Determine the [x, y] coordinate at the center of the cell enclosing the given text.  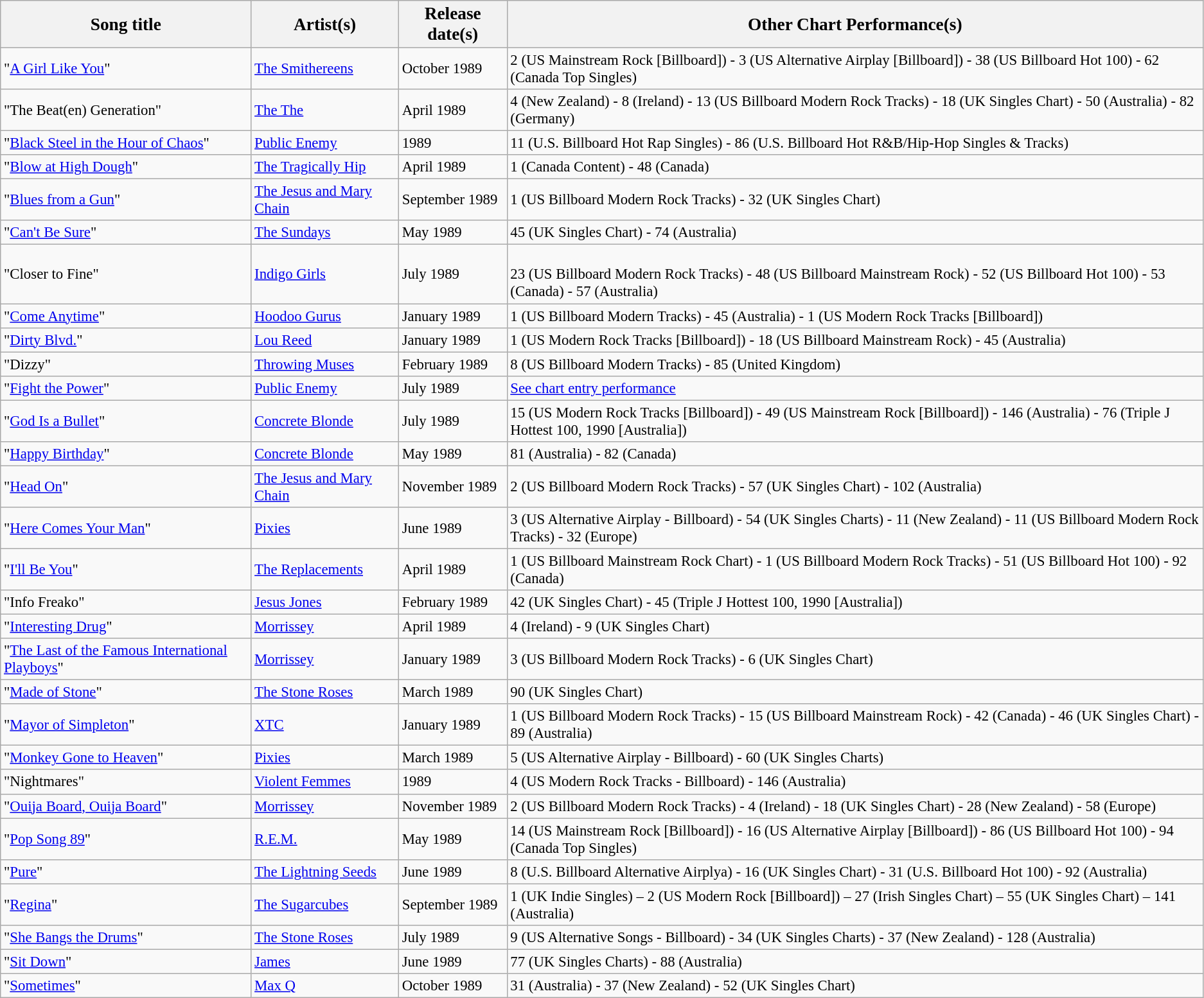
9 (US Alternative Songs - Billboard) - 34 (UK Singles Charts) - 37 (New Zealand) - 128 (Australia) [854, 938]
"Happy Birthday" [126, 454]
"A Girl Like You" [126, 69]
"Pop Song 89" [126, 839]
15 (US Modern Rock Tracks [Billboard]) - 49 (US Mainstream Rock [Billboard]) - 146 (Australia) - 76 (Triple J Hottest 100, 1990 [Australia]) [854, 421]
1 (UK Indie Singles) – 2 (US Modern Rock [Billboard]) – 27 (Irish Singles Chart) – 55 (UK Singles Chart) – 141 (Australia) [854, 904]
The Sugarcubes [325, 904]
"God Is a Bullet" [126, 421]
2 (US Billboard Modern Rock Tracks) - 4 (Ireland) - 18 (UK Singles Chart) - 28 (New Zealand) - 58 (Europe) [854, 806]
See chart entry performance [854, 388]
2 (US Mainstream Rock [Billboard]) - 3 (US Alternative Airplay [Billboard]) - 38 (US Billboard Hot 100) - 62 (Canada Top Singles) [854, 69]
"The Last of the Famous International Playboys" [126, 659]
"Dizzy" [126, 364]
1 (US Modern Rock Tracks [Billboard]) - 18 (US Billboard Mainstream Rock) - 45 (Australia) [854, 340]
Release date(s) [452, 24]
90 (UK Singles Chart) [854, 692]
"Interesting Drug" [126, 627]
James [325, 961]
Indigo Girls [325, 274]
"Dirty Blvd." [126, 340]
"Closer to Fine" [126, 274]
Jesus Jones [325, 602]
"I'll Be You" [126, 569]
Hoodoo Gurus [325, 316]
"Black Steel in the Hour of Chaos" [126, 143]
The Smithereens [325, 69]
5 (US Alternative Airplay - Billboard) - 60 (UK Singles Charts) [854, 758]
"Blow at High Dough" [126, 167]
"Nightmares" [126, 782]
8 (U.S. Billboard Alternative Airplya) - 16 (UK Singles Chart) - 31 (U.S. Billboard Hot 100) - 92 (Australia) [854, 871]
"Sit Down" [126, 961]
The Lightning Seeds [325, 871]
"The Beat(en) Generation" [126, 110]
The Replacements [325, 569]
Lou Reed [325, 340]
1 (US Billboard Modern Rock Tracks) - 32 (UK Singles Chart) [854, 200]
"Fight the Power" [126, 388]
Song title [126, 24]
The Tragically Hip [325, 167]
"Blues from a Gun" [126, 200]
"Can't Be Sure" [126, 233]
42 (UK Singles Chart) - 45 (Triple J Hottest 100, 1990 [Australia]) [854, 602]
XTC [325, 724]
45 (UK Singles Chart) - 74 (Australia) [854, 233]
1 (US Billboard Modern Rock Tracks) - 15 (US Billboard Mainstream Rock) - 42 (Canada) - 46 (UK Singles Chart) - 89 (Australia) [854, 724]
"Here Comes Your Man" [126, 528]
"Mayor of Simpleton" [126, 724]
11 (U.S. Billboard Hot Rap Singles) - 86 (U.S. Billboard Hot R&B/Hip-Hop Singles & Tracks) [854, 143]
Other Chart Performance(s) [854, 24]
"Monkey Gone to Heaven" [126, 758]
31 (Australia) - 37 (New Zealand) - 52 (UK Singles Chart) [854, 986]
"Head On" [126, 487]
"Sometimes" [126, 986]
4 (US Modern Rock Tracks - Billboard) - 146 (Australia) [854, 782]
1 (US Billboard Modern Tracks) - 45 (Australia) - 1 (US Modern Rock Tracks [Billboard]) [854, 316]
"Regina" [126, 904]
1 (US Billboard Mainstream Rock Chart) - 1 (US Billboard Modern Rock Tracks) - 51 (US Billboard Hot 100) - 92 (Canada) [854, 569]
77 (UK Singles Charts) - 88 (Australia) [854, 961]
"Made of Stone" [126, 692]
81 (Australia) - 82 (Canada) [854, 454]
Throwing Muses [325, 364]
1 (Canada Content) - 48 (Canada) [854, 167]
3 (US Billboard Modern Rock Tracks) - 6 (UK Singles Chart) [854, 659]
4 (Ireland) - 9 (UK Singles Chart) [854, 627]
Artist(s) [325, 24]
3 (US Alternative Airplay - Billboard) - 54 (UK Singles Charts) - 11 (New Zealand) - 11 (US Billboard Modern Rock Tracks) - 32 (Europe) [854, 528]
"She Bangs the Drums" [126, 938]
"Pure" [126, 871]
"Ouija Board, Ouija Board" [126, 806]
23 (US Billboard Modern Rock Tracks) - 48 (US Billboard Mainstream Rock) - 52 (US Billboard Hot 100) - 53 (Canada) - 57 (Australia) [854, 274]
8 (US Billboard Modern Tracks) - 85 (United Kingdom) [854, 364]
4 (New Zealand) - 8 (Ireland) - 13 (US Billboard Modern Rock Tracks) - 18 (UK Singles Chart) - 50 (Australia) - 82 (Germany) [854, 110]
"Info Freako" [126, 602]
The Sundays [325, 233]
"Come Anytime" [126, 316]
Max Q [325, 986]
2 (US Billboard Modern Rock Tracks) - 57 (UK Singles Chart) - 102 (Australia) [854, 487]
R.E.M. [325, 839]
Violent Femmes [325, 782]
The The [325, 110]
14 (US Mainstream Rock [Billboard]) - 16 (US Alternative Airplay [Billboard]) - 86 (US Billboard Hot 100) - 94 (Canada Top Singles) [854, 839]
